Determine the [X, Y] coordinate at the center of the cell enclosing the given text.  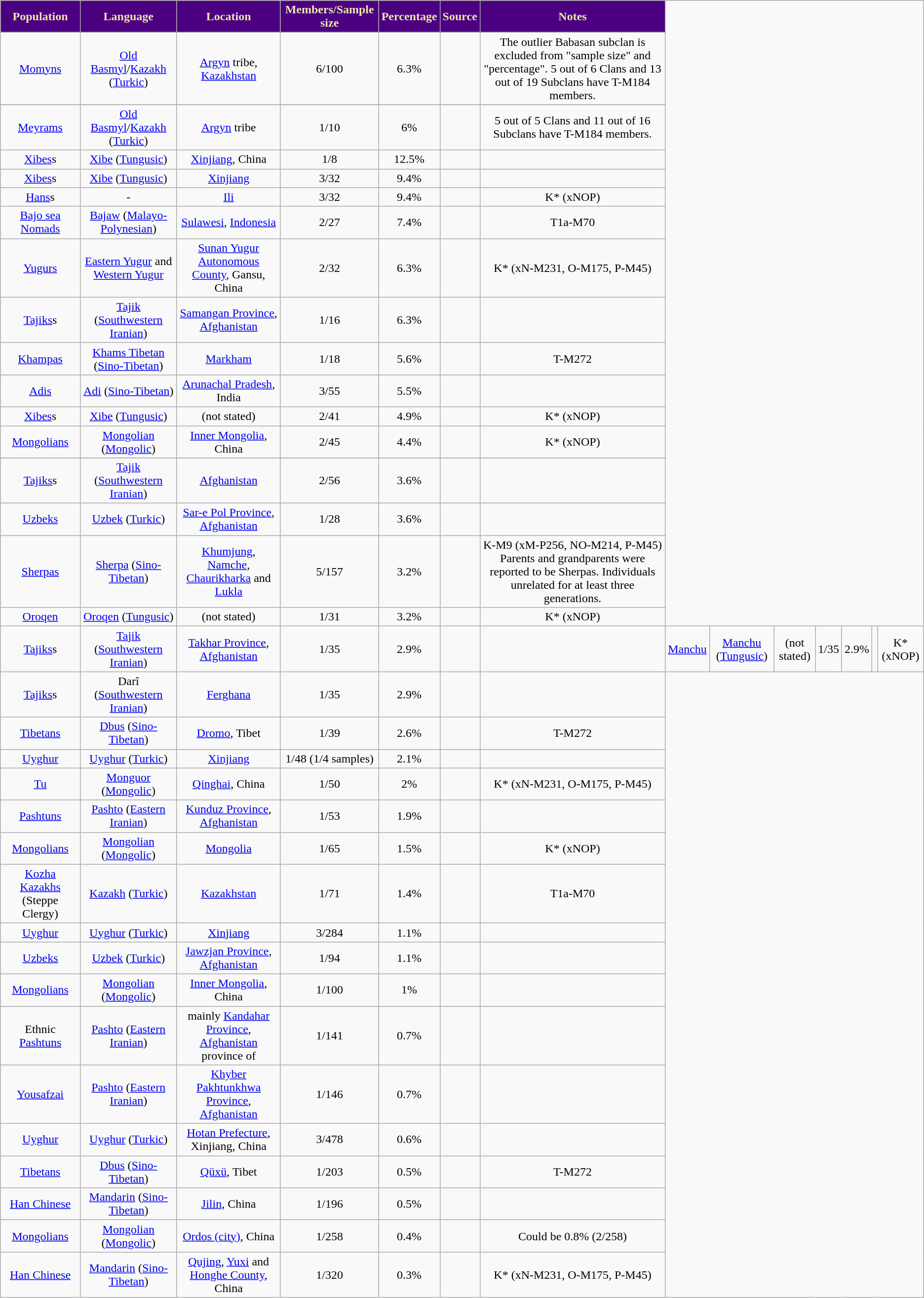
Notes [573, 17]
Bajo sea Nomads [40, 222]
Markham [229, 358]
3/478 [330, 1140]
0.6% [409, 1140]
1/8 [330, 159]
1/71 [330, 893]
Percentage [409, 17]
5 out of 5 Clans and 11 out of 16 Subclans have T-M184 members. [573, 127]
1/141 [330, 1035]
Manchu (Tungusic) [741, 649]
3/55 [330, 391]
4.9% [409, 416]
mainly Kandahar Province, Afghanistan province of [229, 1035]
1/196 [330, 1204]
Sulawesi, Indonesia [229, 222]
Manchu [688, 649]
1.4% [409, 893]
1/10 [330, 127]
5.6% [409, 358]
1.9% [409, 816]
5/157 [330, 572]
2/27 [330, 222]
Pashtuns [40, 816]
2/41 [330, 416]
Argyn tribe [229, 127]
K-M9 (xM-P256, NO-M214, P-M45) Parents and grandparents were reported to be Sherpas. Individuals unrelated for at least three generations. [573, 572]
1/28 [330, 519]
Sherpas [40, 572]
Tu [40, 784]
1/18 [330, 358]
1/320 [330, 1275]
Sherpa (Sino-Tibetan) [128, 572]
Yugurs [40, 267]
Location [229, 17]
1/94 [330, 957]
Kazakh (Turkic) [128, 893]
Afghanistan [229, 481]
5.5% [409, 391]
6% [409, 127]
Ili [229, 197]
Monguor (Mongolic) [128, 784]
Bajaw (Malayo-Polynesian) [128, 222]
Kozha Kazakhs (Steppe Clergy) [40, 893]
Meyrams [40, 127]
Jawzjan Province, Afghanistan [229, 957]
Jilin, China [229, 1204]
Hanss [40, 197]
1/16 [330, 320]
1/146 [330, 1095]
Argyn tribe, Kazakhstan [229, 69]
1/53 [330, 816]
Darî (Southwestern Iranian) [128, 694]
1/50 [330, 784]
2/45 [330, 441]
Mongolia [229, 848]
Arunachal Pradesh, India [229, 391]
Kazakhstan [229, 893]
Sar-e Pol Province, Afghanistan [229, 519]
Oroqen [40, 617]
Adis [40, 391]
Eastern Yugur and Western Yugur [128, 267]
2.1% [409, 759]
Adi (Sino-Tibetan) [128, 391]
Qüxü, Tibet [229, 1172]
Yousafzai [40, 1095]
Could be 0.8% (2/258) [573, 1236]
Sunan Yugur Autonomous County, Gansu, China [229, 267]
6/100 [330, 69]
Ferghana [229, 694]
Samangan Province, Afghanistan [229, 320]
2/32 [330, 267]
Population [40, 17]
2/56 [330, 481]
Qinghai, China [229, 784]
Xinjiang, China [229, 159]
2.6% [409, 733]
Language [128, 17]
2% [409, 784]
- [128, 197]
Takhar Province, Afghanistan [229, 649]
Khumjung, Namche, Chaurikharka and Lukla [229, 572]
Ordos (city), China [229, 1236]
Khyber Pakhtunkhwa Province, Afghanistan [229, 1095]
1/31 [330, 617]
1/39 [330, 733]
Momyns [40, 69]
1/65 [330, 848]
Oroqen (Tungusic) [128, 617]
1/48 (1/4 samples) [330, 759]
Dromo, Tibet [229, 733]
1/203 [330, 1172]
Qujing, Yuxi and Honghe County, China [229, 1275]
Hotan Prefecture, Xinjiang, China [229, 1140]
The outlier Babasan subclan is excluded from "sample size" and "percentage". 5 out of 6 Clans and 13 out of 19 Subclans have T-M184 members. [573, 69]
3/284 [330, 932]
1/100 [330, 990]
Khampas [40, 358]
Source [460, 17]
Kunduz Province, Afghanistan [229, 816]
12.5% [409, 159]
7.4% [409, 222]
1/258 [330, 1236]
4.4% [409, 441]
Members/Sample size [330, 17]
1.5% [409, 848]
0.3% [409, 1275]
Khams Tibetan (Sino-Tibetan) [128, 358]
Ethnic Pashtuns [40, 1035]
0.4% [409, 1236]
1% [409, 990]
